Return the (x, y) coordinate for the center point of the cell that contains the specified text.  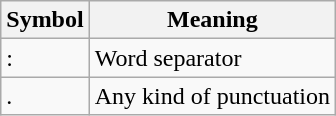
Symbol (45, 20)
: (45, 58)
Word separator (212, 58)
Any kind of punctuation (212, 96)
. (45, 96)
Meaning (212, 20)
